Detect which cell encompasses the target text, then output its (X, Y) center coordinate. 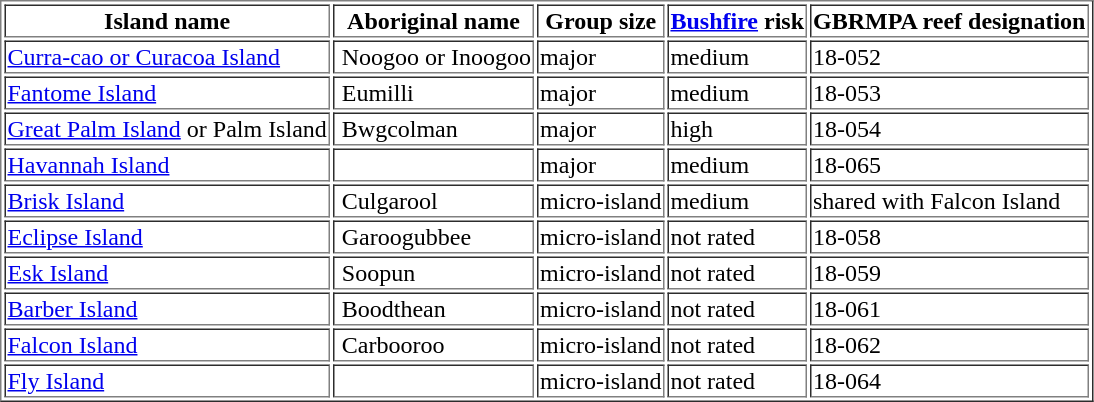
Aboriginal name (434, 20)
Noogoo or Inoogoo (434, 56)
18-065 (949, 164)
Culgarool (434, 200)
18-052 (949, 56)
Bwgcolman (434, 128)
18-062 (949, 344)
Havannah Island (166, 164)
18-058 (949, 236)
18-061 (949, 308)
Great Palm Island or Palm Island (166, 128)
Soopun (434, 272)
Fly Island (166, 380)
Eumilli (434, 92)
18-064 (949, 380)
Group size (600, 20)
18-053 (949, 92)
shared with Falcon Island (949, 200)
18-054 (949, 128)
high (737, 128)
Esk Island (166, 272)
Curra-cao or Curacoa Island (166, 56)
Eclipse Island (166, 236)
Garoogubbee (434, 236)
GBRMPA reef designation (949, 20)
Bushfire risk (737, 20)
Falcon Island (166, 344)
Fantome Island (166, 92)
Barber Island (166, 308)
Carbooroo (434, 344)
Island name (166, 20)
Brisk Island (166, 200)
18-059 (949, 272)
Boodthean (434, 308)
